Extract the (X, Y) coordinate from the center of the cell holding the provided text.  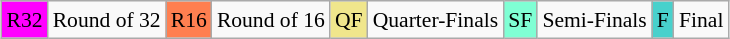
F (663, 20)
Round of 32 (107, 20)
Round of 16 (271, 20)
SF (520, 20)
QF (349, 20)
Final (702, 20)
R16 (189, 20)
Quarter-Finals (436, 20)
Semi-Finals (594, 20)
R32 (25, 20)
